Find where the given text appears and provide that cell's center as [x, y] coordinate. 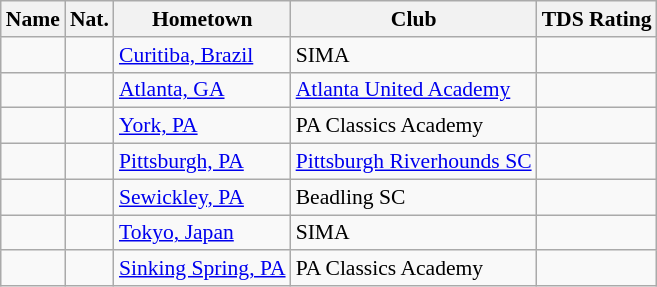
Beadling SC [414, 197]
TDS Rating [597, 19]
Sewickley, PA [202, 197]
Pittsburgh, PA [202, 162]
York, PA [202, 126]
Club [414, 19]
Pittsburgh Riverhounds SC [414, 162]
Name [33, 19]
Atlanta United Academy [414, 90]
Sinking Spring, PA [202, 269]
Atlanta, GA [202, 90]
Hometown [202, 19]
Nat. [90, 19]
Curitiba, Brazil [202, 55]
Tokyo, Japan [202, 233]
